Determine the [X, Y] coordinate at the center of the cell enclosing the given text.  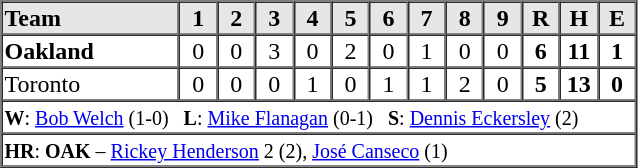
Toronto [91, 84]
Team [91, 18]
HR: OAK – Rickey Henderson 2 (2), José Canseco (1) [319, 150]
W: Bob Welch (1-0) L: Mike Flanagan (0-1) S: Dennis Eckersley (2) [319, 116]
7 [427, 18]
8 [465, 18]
R [541, 18]
11 [579, 50]
Oakland [91, 50]
13 [579, 84]
H [579, 18]
4 [312, 18]
E [617, 18]
9 [503, 18]
